From the cell containing the given text, extract its center point as (X, Y) coordinate. 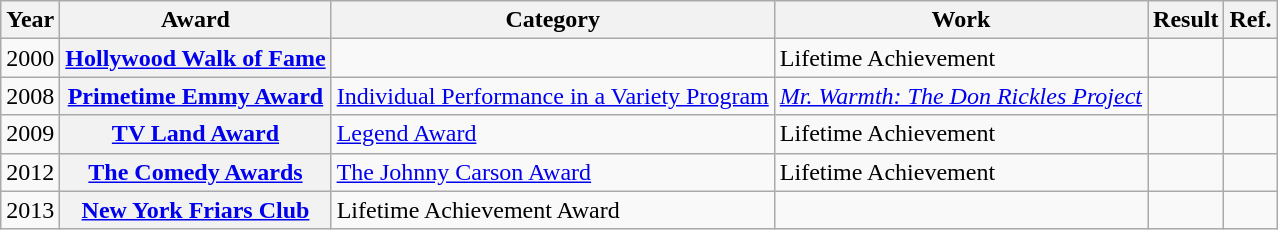
Year (30, 20)
Individual Performance in a Variety Program (552, 96)
TV Land Award (196, 134)
Category (552, 20)
2009 (30, 134)
Work (960, 20)
Mr. Warmth: The Don Rickles Project (960, 96)
Hollywood Walk of Fame (196, 58)
2012 (30, 172)
Lifetime Achievement Award (552, 210)
2008 (30, 96)
2013 (30, 210)
Primetime Emmy Award (196, 96)
Ref. (1250, 20)
Legend Award (552, 134)
2000 (30, 58)
Award (196, 20)
The Johnny Carson Award (552, 172)
The Comedy Awards (196, 172)
Result (1186, 20)
New York Friars Club (196, 210)
